Pinpoint the cell where the given text exists, returning its (x, y) midpoint coordinate. 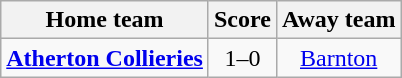
Atherton Collieries (105, 58)
Score (242, 20)
Barnton (338, 58)
1–0 (242, 58)
Away team (338, 20)
Home team (105, 20)
